From the cell containing the given text, extract its center point as (x, y) coordinate. 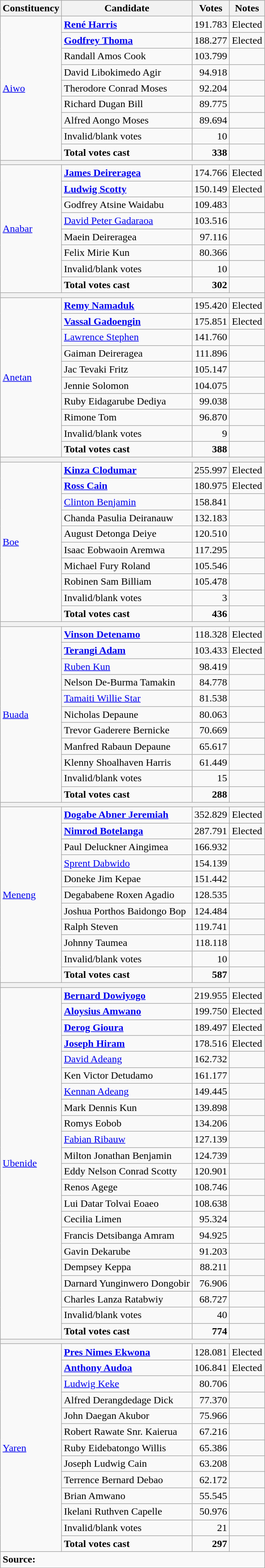
128.535 (211, 895)
108.746 (211, 1187)
94.918 (211, 72)
80.706 (211, 1384)
111.896 (211, 353)
Ikelani Ruthven Capelle (127, 1512)
Renos Agege (127, 1187)
89.775 (211, 104)
108.638 (211, 1203)
Notes (247, 8)
Ludwig Scotty (127, 189)
297 (211, 1544)
Felix Mirie Kun (127, 253)
162.732 (211, 1059)
77.370 (211, 1400)
Isaac Eobwaoin Aremwa (127, 550)
63.208 (211, 1464)
67.216 (211, 1432)
94.925 (211, 1235)
21 (211, 1528)
76.906 (211, 1283)
Godfrey Thoma (127, 40)
134.206 (211, 1123)
Gaiman Deireragea (127, 353)
95.324 (211, 1219)
81.538 (211, 699)
189.497 (211, 1027)
René Harris (127, 24)
118.118 (211, 943)
287.791 (211, 831)
Maein Deireragea (127, 237)
61.449 (211, 762)
Alfred Derangdedage Dick (127, 1400)
141.760 (211, 337)
80.063 (211, 714)
70.669 (211, 730)
Candidate (127, 8)
65.386 (211, 1448)
175.851 (211, 321)
352.829 (211, 815)
Nelson De-Burma Tamakin (127, 683)
Anabar (31, 229)
302 (211, 285)
119.741 (211, 927)
Lawrence Stephen (127, 337)
Boe (31, 542)
Pres Nimes Ekwona (127, 1352)
Dempsey Keppa (127, 1267)
Kennan Adeang (127, 1091)
98.419 (211, 667)
75.966 (211, 1416)
Joseph Ludwig Cain (127, 1464)
191.783 (211, 24)
288 (211, 794)
Randall Amos Cook (127, 56)
Ross Cain (127, 486)
Eddy Nelson Conrad Scotty (127, 1171)
Michael Fury Roland (127, 566)
Anthony Audoa (127, 1368)
105.478 (211, 582)
178.516 (211, 1043)
124.739 (211, 1156)
Brian Amwano (127, 1496)
109.483 (211, 205)
127.139 (211, 1139)
Vassal Gadoengin (127, 321)
Nicholas Depaune (127, 714)
Bernard Dowiyogo (127, 995)
Romys Eobob (127, 1123)
188.277 (211, 40)
David Peter Gadaraoa (127, 221)
180.975 (211, 486)
149.445 (211, 1091)
Francis Detsibanga Amram (127, 1235)
150.149 (211, 189)
62.172 (211, 1480)
Remy Namaduk (127, 305)
Paul Deluckner Aingimea (127, 847)
Terangi Adam (127, 650)
68.727 (211, 1299)
Ubenide (31, 1164)
105.546 (211, 566)
Ruben Kun (127, 667)
154.139 (211, 863)
97.116 (211, 237)
91.203 (211, 1251)
174.766 (211, 173)
96.870 (211, 417)
David Libokimedo Agir (127, 72)
Rimone Tom (127, 417)
3 (211, 598)
Tamaiti Willie Star (127, 699)
Degababene Roxen Agadio (127, 895)
161.177 (211, 1075)
158.841 (211, 502)
103.433 (211, 650)
199.750 (211, 1011)
388 (211, 449)
255.997 (211, 470)
Constituency (31, 8)
128.081 (211, 1352)
338 (211, 152)
103.799 (211, 56)
Ludwig Keke (127, 1384)
Trevor Gaderere Bernicke (127, 730)
Derog Gioura (127, 1027)
Meneng (31, 895)
Milton Jonathan Benjamin (127, 1156)
50.976 (211, 1512)
195.420 (211, 305)
Robinen Sam Billiam (127, 582)
118.328 (211, 634)
Yaren (31, 1447)
Therodore Conrad Moses (127, 88)
84.778 (211, 683)
Jac Tevaki Fritz (127, 369)
Richard Dugan Bill (127, 104)
92.204 (211, 88)
Chanda Pasulia Deiranauw (127, 518)
124.484 (211, 911)
166.932 (211, 847)
Alfred Aongo Moses (127, 120)
Cecilia Limen (127, 1219)
August Detonga Deiye (127, 534)
774 (211, 1331)
151.442 (211, 879)
Charles Lanza Ratabwiy (127, 1299)
Vinson Detenamo (127, 634)
99.038 (211, 401)
9 (211, 433)
Ruby Eidebatongo Willis (127, 1448)
120.510 (211, 534)
Buada (31, 714)
Manfred Rabaun Depaune (127, 746)
Mark Dennis Kun (127, 1107)
104.075 (211, 385)
Dogabe Abner Jeremiah (127, 815)
James Deireragea (127, 173)
Doneke Jim Kepae (127, 879)
Kinza Clodumar (127, 470)
40 (211, 1315)
Ken Victor Detudamo (127, 1075)
88.211 (211, 1267)
105.147 (211, 369)
65.617 (211, 746)
Lui Datar Tolvai Eoaeo (127, 1203)
117.295 (211, 550)
55.545 (211, 1496)
Johnny Taumea (127, 943)
Source: (132, 1560)
587 (211, 975)
Votes (211, 8)
Anetan (31, 377)
106.841 (211, 1368)
80.366 (211, 253)
Nimrod Botelanga (127, 831)
Gavin Dekarube (127, 1251)
Joshua Porthos Baidongo Bop (127, 911)
Jennie Solomon (127, 385)
89.694 (211, 120)
132.183 (211, 518)
120.901 (211, 1171)
219.955 (211, 995)
Robert Rawate Snr. Kaierua (127, 1432)
139.898 (211, 1107)
John Daegan Akubor (127, 1416)
Ruby Eidagarube Dediya (127, 401)
Terrence Bernard Debao (127, 1480)
Aiwo (31, 88)
Godfrey Atsine Waidabu (127, 205)
Sprent Dabwido (127, 863)
Joseph Hiram (127, 1043)
Klenny Shoalhaven Harris (127, 762)
103.516 (211, 221)
Ralph Steven (127, 927)
David Adeang (127, 1059)
Fabian Ribauw (127, 1139)
Clinton Benjamin (127, 502)
436 (211, 614)
Aloysius Amwano (127, 1011)
Darnard Yunginwero Dongobir (127, 1283)
15 (211, 778)
